Detect which cell encompasses the target text, then output its [X, Y] center coordinate. 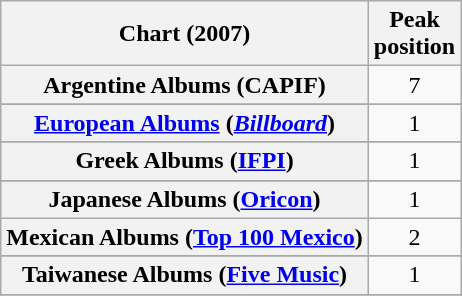
European Albums (Billboard) [185, 123]
Japanese Albums (Oricon) [185, 199]
Chart (2007) [185, 34]
Peakposition [414, 34]
Taiwanese Albums (Five Music) [185, 275]
Mexican Albums (Top 100 Mexico) [185, 237]
2 [414, 237]
7 [414, 85]
Argentine Albums (CAPIF) [185, 85]
Greek Albums (IFPI) [185, 161]
